Detect which cell encompasses the target text, then output its (X, Y) center coordinate. 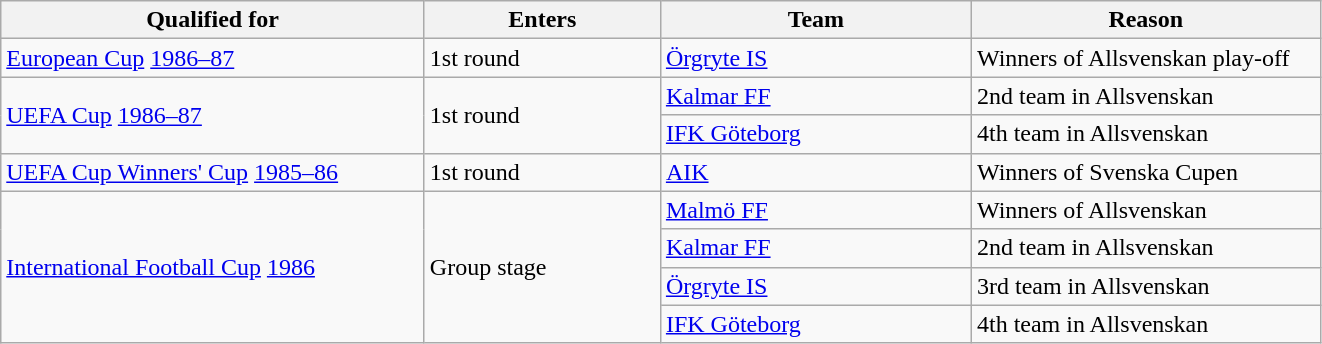
Qualified for (213, 20)
Malmö FF (816, 210)
UEFA Cup 1986–87 (213, 115)
Winners of Allsvenskan (1146, 210)
European Cup 1986–87 (213, 58)
Group stage (542, 267)
3rd team in Allsvenskan (1146, 286)
Winners of Allsvenskan play-off (1146, 58)
International Football Cup 1986 (213, 267)
Enters (542, 20)
UEFA Cup Winners' Cup 1985–86 (213, 172)
Team (816, 20)
Winners of Svenska Cupen (1146, 172)
AIK (816, 172)
Reason (1146, 20)
